Detect which cell encompasses the target text, then output its [X, Y] center coordinate. 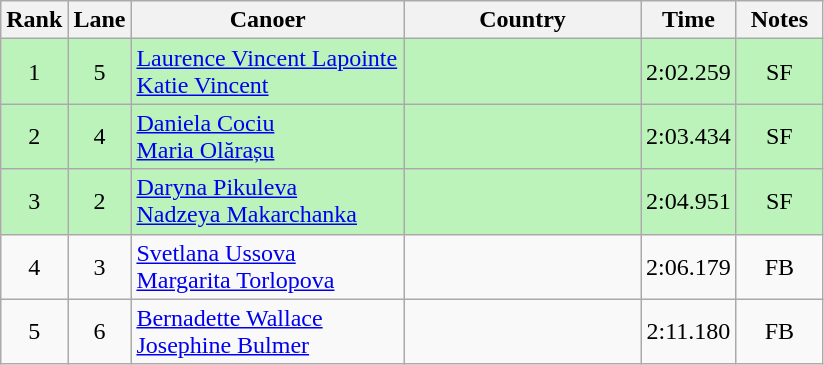
1 [34, 72]
Laurence Vincent LapointeKatie Vincent [268, 72]
Rank [34, 20]
Svetlana UssovaMargarita Torlopova [268, 266]
Bernadette WallaceJosephine Bulmer [268, 332]
Lane [100, 20]
Daryna PikulevaNadzeya Makarchanka [268, 202]
Country [522, 20]
2:04.951 [689, 202]
Daniela CociuMaria Olărașu [268, 136]
2:03.434 [689, 136]
Time [689, 20]
6 [100, 332]
Notes [779, 20]
2:02.259 [689, 72]
2:11.180 [689, 332]
Canoer [268, 20]
2:06.179 [689, 266]
